Locate the cell with the specified text and output its (X, Y) center coordinate. 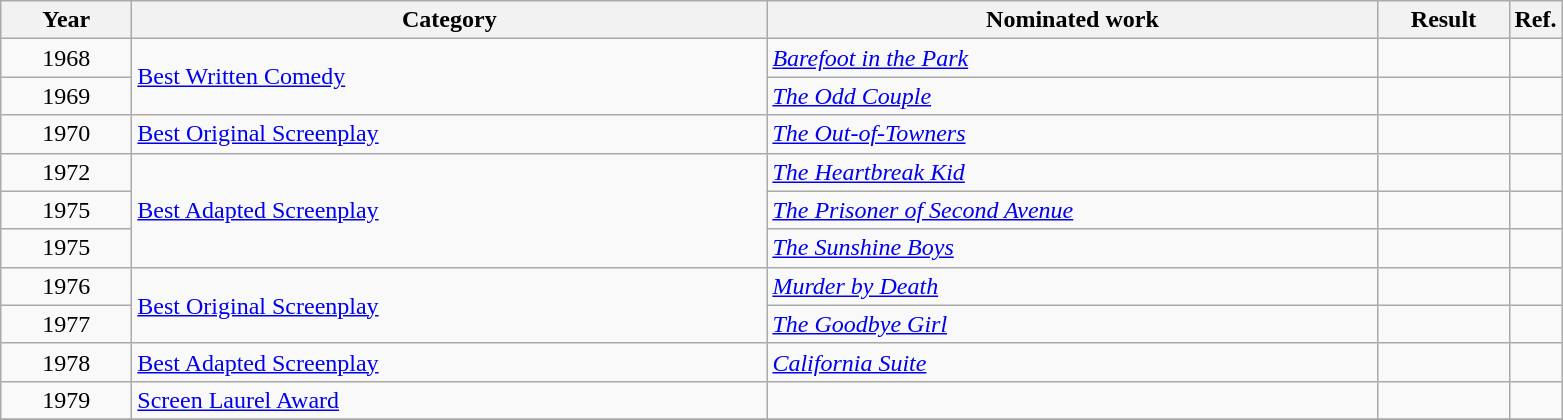
1972 (66, 172)
1968 (66, 58)
1979 (66, 400)
California Suite (1072, 362)
1969 (66, 96)
Year (66, 20)
Result (1444, 20)
Barefoot in the Park (1072, 58)
1978 (66, 362)
Best Written Comedy (450, 77)
Category (450, 20)
1976 (66, 286)
The Prisoner of Second Avenue (1072, 210)
1977 (66, 324)
Screen Laurel Award (450, 400)
Ref. (1536, 20)
The Heartbreak Kid (1072, 172)
Murder by Death (1072, 286)
The Goodbye Girl (1072, 324)
The Odd Couple (1072, 96)
The Out-of-Towners (1072, 134)
1970 (66, 134)
The Sunshine Boys (1072, 248)
Nominated work (1072, 20)
